Return (x, y) of the center of cell containing provided text 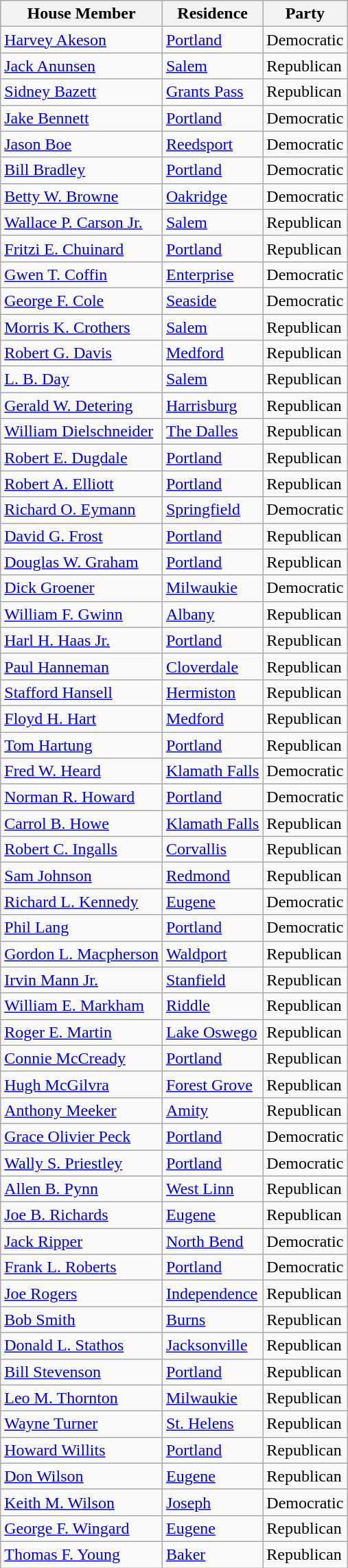
Grace Olivier Peck (82, 1136)
Bill Bradley (82, 170)
Irvin Mann Jr. (82, 980)
Oakridge (212, 196)
Robert G. Davis (82, 353)
Baker (212, 1554)
Gerald W. Detering (82, 406)
Connie McCready (82, 1058)
Thomas F. Young (82, 1554)
Stafford Hansell (82, 692)
L. B. Day (82, 379)
Don Wilson (82, 1476)
Party (305, 14)
Joe Rogers (82, 1294)
Reedsport (212, 144)
Joseph (212, 1502)
Forest Grove (212, 1084)
Grants Pass (212, 92)
Fritzi E. Chuinard (82, 248)
Sam Johnson (82, 876)
Roger E. Martin (82, 1032)
Independence (212, 1294)
Wallace P. Carson Jr. (82, 222)
Allen B. Pynn (82, 1189)
Morris K. Crothers (82, 327)
Lake Oswego (212, 1032)
Jason Boe (82, 144)
Sidney Bazett (82, 92)
Albany (212, 614)
Riddle (212, 1006)
William F. Gwinn (82, 614)
Amity (212, 1110)
Bob Smith (82, 1320)
Harrisburg (212, 406)
Robert A. Elliott (82, 484)
Harl H. Haas Jr. (82, 640)
West Linn (212, 1189)
Burns (212, 1320)
Richard L. Kennedy (82, 902)
Donald L. Stathos (82, 1346)
Floyd H. Hart (82, 718)
William Dielschneider (82, 432)
Douglas W. Graham (82, 562)
Robert C. Ingalls (82, 850)
Gordon L. Macpherson (82, 954)
Carrol B. Howe (82, 823)
Stanfield (212, 980)
Springfield (212, 510)
Wally S. Priestley (82, 1163)
Jacksonville (212, 1346)
William E. Markham (82, 1006)
Gwen T. Coffin (82, 274)
Enterprise (212, 274)
Bill Stevenson (82, 1372)
Paul Hanneman (82, 666)
Jake Bennett (82, 118)
Norman R. Howard (82, 797)
Tom Hartung (82, 745)
Corvallis (212, 850)
Waldport (212, 954)
Betty W. Browne (82, 196)
North Bend (212, 1241)
Redmond (212, 876)
Wayne Turner (82, 1424)
Seaside (212, 301)
The Dalles (212, 432)
Joe B. Richards (82, 1215)
Frank L. Roberts (82, 1267)
Harvey Akeson (82, 40)
George F. Wingard (82, 1528)
David G. Frost (82, 536)
Phil Lang (82, 928)
Jack Anunsen (82, 66)
Keith M. Wilson (82, 1502)
Fred W. Heard (82, 771)
Jack Ripper (82, 1241)
Richard O. Eymann (82, 510)
Robert E. Dugdale (82, 458)
Howard Willits (82, 1450)
Cloverdale (212, 666)
St. Helens (212, 1424)
Dick Groener (82, 588)
Hermiston (212, 692)
Leo M. Thornton (82, 1398)
House Member (82, 14)
Hugh McGilvra (82, 1084)
Anthony Meeker (82, 1110)
Residence (212, 14)
George F. Cole (82, 301)
